For the text-containing cell, return its midpoint in [X, Y] coordinate format. 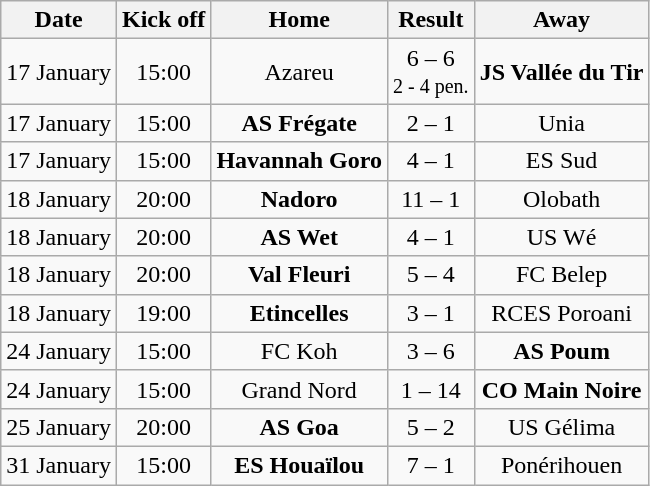
Home [300, 20]
Kick off [163, 20]
31 January [59, 465]
Grand Nord [300, 389]
AS Frégate [300, 123]
JS Vallée du Tir [562, 72]
AS Wet [300, 237]
Olobath [562, 199]
ES Sud [562, 161]
5 – 2 [432, 427]
CO Main Noire [562, 389]
Unia [562, 123]
1 – 14 [432, 389]
US Gélima [562, 427]
2 – 1 [432, 123]
Azareu [300, 72]
5 – 4 [432, 275]
RCES Poroani [562, 313]
6 – 6 2 - 4 pen. [432, 72]
3 – 6 [432, 351]
FC Belep [562, 275]
Ponérihouen [562, 465]
Result [432, 20]
11 – 1 [432, 199]
US Wé [562, 237]
Etincelles [300, 313]
Date [59, 20]
Val Fleuri [300, 275]
Nadoro [300, 199]
Away [562, 20]
AS Poum [562, 351]
25 January [59, 427]
Havannah Goro [300, 161]
AS Goa [300, 427]
3 – 1 [432, 313]
19:00 [163, 313]
7 – 1 [432, 465]
FC Koh [300, 351]
ES Houaïlou [300, 465]
